Return the (X, Y) coordinate for the center point of the cell that contains the specified text.  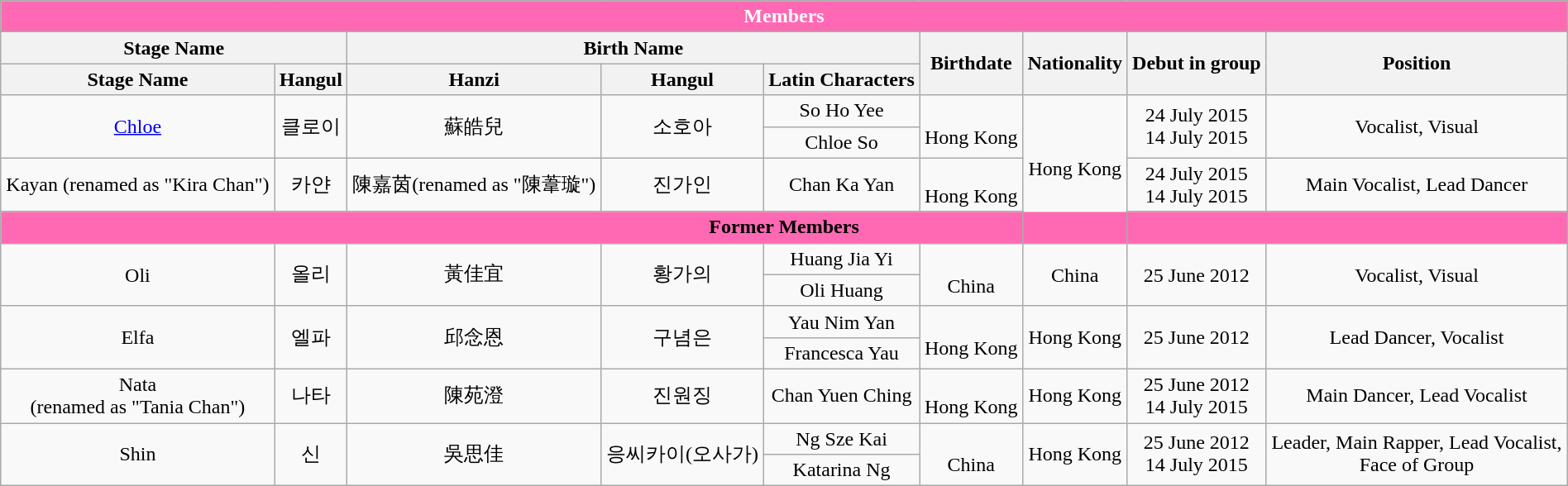
Members (784, 17)
Hanzi (475, 79)
카얀 (311, 185)
Huang Jia Yi (842, 259)
Birthdate (971, 64)
황가의 (682, 274)
Elfa (137, 337)
Ng Sze Kai (842, 439)
Chloe So (842, 142)
진가인 (682, 185)
Position (1417, 64)
蘇皓兒 (475, 126)
Former Members (784, 227)
邱念恩 (475, 337)
Main Vocalist, Lead Dancer (1417, 185)
신 (311, 455)
Nata (renamed as "Tania Chan") (137, 395)
陳嘉茵(renamed as "陳葦璇") (475, 185)
Oli (137, 274)
올리 (311, 274)
Leader, Main Rapper, Lead Vocalist,Face of Group (1417, 455)
Katarina Ng (842, 470)
Yau Nim Yan (842, 322)
나타 (311, 395)
Shin (137, 455)
陳苑澄 (475, 395)
Oli Huang (842, 290)
구념은 (682, 337)
So Ho Yee (842, 111)
Birth Name (633, 48)
Chan Ka Yan (842, 185)
클로이 (311, 126)
吳思佳 (475, 455)
Kayan (renamed as "Kira Chan") (137, 185)
Lead Dancer, Vocalist (1417, 337)
소호아 (682, 126)
Nationality (1075, 64)
Debut in group (1197, 64)
Main Dancer, Lead Vocalist (1417, 395)
Latin Characters (842, 79)
엘파 (311, 337)
진원징 (682, 395)
黃佳宜 (475, 274)
Francesca Yau (842, 353)
Chan Yuen Ching (842, 395)
응씨카이(오사가) (682, 455)
Chloe (137, 126)
